Extract the (X, Y) coordinate from the center of the cell holding the provided text.  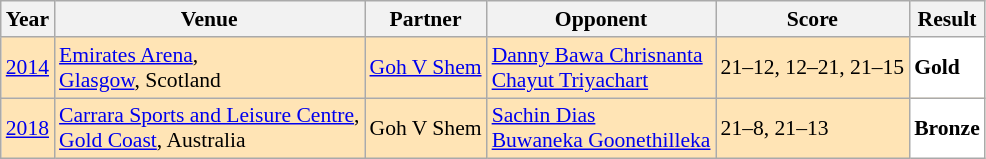
2018 (28, 128)
Score (813, 19)
2014 (28, 68)
Bronze (947, 128)
Sachin Dias Buwaneka Goonethilleka (602, 128)
Danny Bawa Chrisnanta Chayut Triyachart (602, 68)
21–12, 12–21, 21–15 (813, 68)
Opponent (602, 19)
Year (28, 19)
Partner (425, 19)
Venue (209, 19)
Result (947, 19)
21–8, 21–13 (813, 128)
Carrara Sports and Leisure Centre,Gold Coast, Australia (209, 128)
Gold (947, 68)
Emirates Arena,Glasgow, Scotland (209, 68)
